For the text-containing cell, return its midpoint in (x, y) coordinate format. 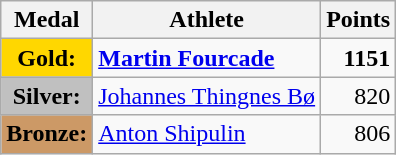
Silver: (47, 96)
Points (358, 20)
Martin Fourcade (207, 58)
Athlete (207, 20)
Anton Shipulin (207, 134)
1151 (358, 58)
820 (358, 96)
Medal (47, 20)
Gold: (47, 58)
Johannes Thingnes Bø (207, 96)
806 (358, 134)
Bronze: (47, 134)
